Provide the (X, Y) coordinate of the cell's center where the given text is located.  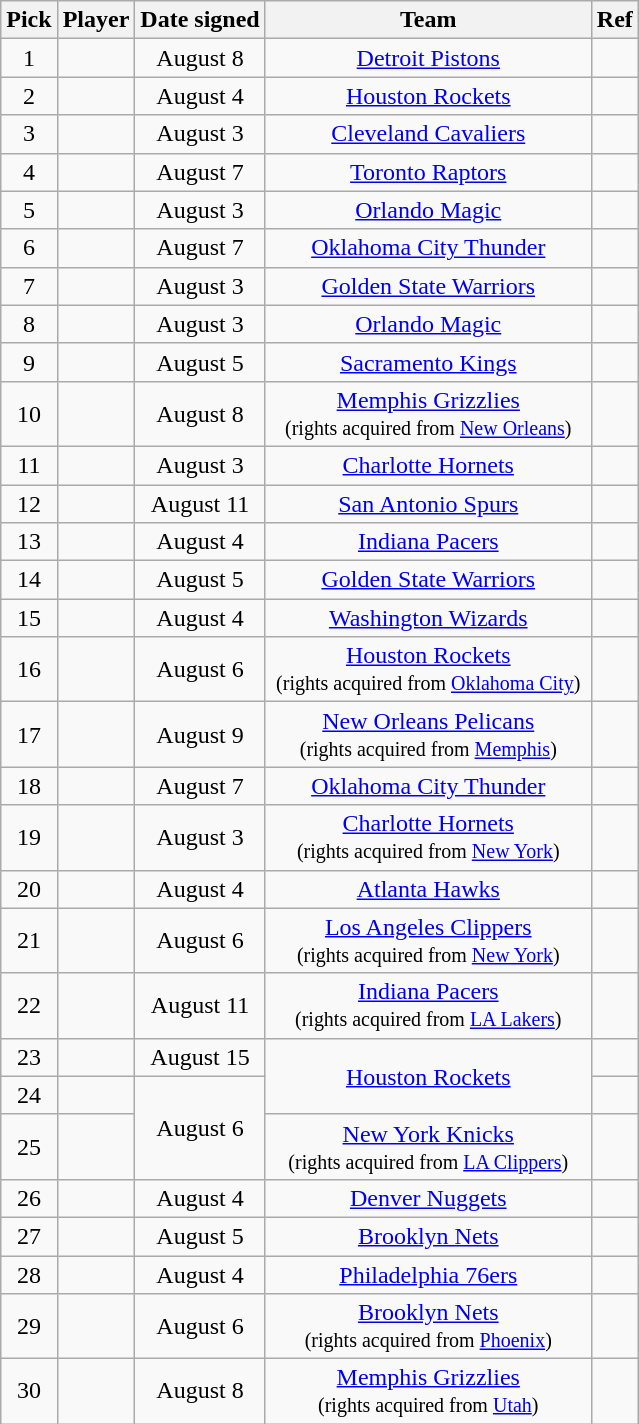
Detroit Pistons (428, 58)
4 (29, 172)
Indiana Pacers(rights acquired from LA Lakers) (428, 1006)
22 (29, 1006)
10 (29, 414)
5 (29, 210)
12 (29, 503)
Date signed (200, 20)
2 (29, 96)
Philadelphia 76ers (428, 1275)
San Antonio Spurs (428, 503)
August 9 (200, 734)
Sacramento Kings (428, 362)
28 (29, 1275)
30 (29, 1392)
23 (29, 1057)
18 (29, 786)
19 (29, 838)
Team (428, 20)
11 (29, 465)
Los Angeles Clippers(rights acquired from New York) (428, 940)
8 (29, 324)
Charlotte Hornets(rights acquired from New York) (428, 838)
1 (29, 58)
Brooklyn Nets (428, 1236)
25 (29, 1146)
14 (29, 580)
16 (29, 670)
24 (29, 1095)
13 (29, 542)
26 (29, 1198)
Charlotte Hornets (428, 465)
Indiana Pacers (428, 542)
20 (29, 889)
New York Knicks(rights acquired from LA Clippers) (428, 1146)
New Orleans Pelicans(rights acquired from Memphis) (428, 734)
17 (29, 734)
21 (29, 940)
Memphis Grizzlies(rights acquired from New Orleans) (428, 414)
Cleveland Cavaliers (428, 134)
Brooklyn Nets(rights acquired from Phoenix) (428, 1326)
Toronto Raptors (428, 172)
3 (29, 134)
6 (29, 248)
Houston Rockets(rights acquired from Oklahoma City) (428, 670)
Memphis Grizzlies(rights acquired from Utah) (428, 1392)
Player (96, 20)
9 (29, 362)
7 (29, 286)
Atlanta Hawks (428, 889)
August 15 (200, 1057)
Washington Wizards (428, 618)
Ref (614, 20)
Pick (29, 20)
27 (29, 1236)
15 (29, 618)
29 (29, 1326)
Denver Nuggets (428, 1198)
